Return the [X, Y] coordinate for the center point of the cell that contains the specified text.  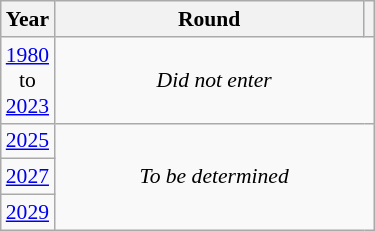
Year [28, 19]
1980to2023 [28, 80]
2025 [28, 141]
Did not enter [214, 80]
To be determined [214, 176]
2027 [28, 177]
Round [209, 19]
2029 [28, 213]
